For the text-containing cell, return its midpoint in [x, y] coordinate format. 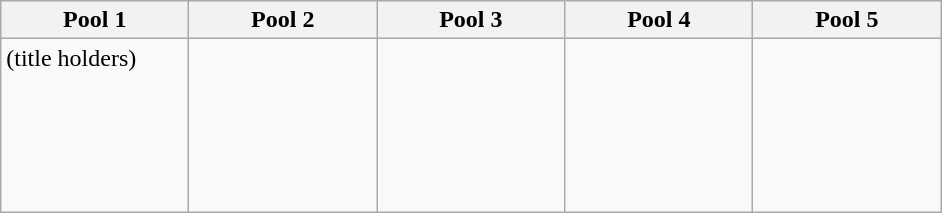
Pool 4 [659, 20]
Pool 2 [283, 20]
Pool 3 [471, 20]
Pool 1 [95, 20]
Pool 5 [847, 20]
(title holders) [95, 126]
